Find where the given text appears and provide that cell's center as [X, Y] coordinate. 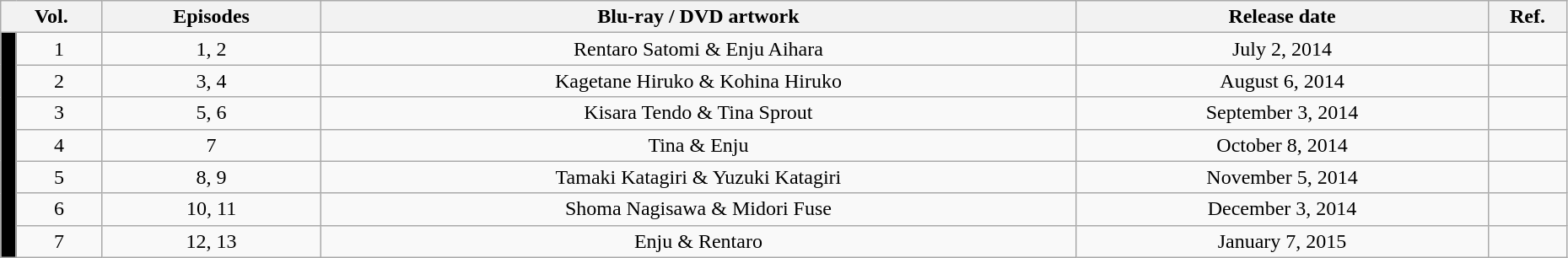
January 7, 2015 [1282, 241]
December 3, 2014 [1282, 209]
Rentaro Satomi & Enju Aihara [698, 49]
3, 4 [212, 81]
10, 11 [212, 209]
August 6, 2014 [1282, 81]
5 [59, 177]
Ref. [1528, 17]
October 8, 2014 [1282, 145]
November 5, 2014 [1282, 177]
Shoma Nagisawa & Midori Fuse [698, 209]
Kisara Tendo & Tina Sprout [698, 113]
12, 13 [212, 241]
Release date [1282, 17]
Vol. [51, 17]
2 [59, 81]
4 [59, 145]
8, 9 [212, 177]
3 [59, 113]
Tamaki Katagiri & Yuzuki Katagiri [698, 177]
Blu-ray / DVD artwork [698, 17]
Enju & Rentaro [698, 241]
1 [59, 49]
5, 6 [212, 113]
Tina & Enju [698, 145]
Kagetane Hiruko & Kohina Hiruko [698, 81]
September 3, 2014 [1282, 113]
1, 2 [212, 49]
Episodes [212, 17]
6 [59, 209]
July 2, 2014 [1282, 49]
